Return the (x, y) coordinate for the center point of the cell that contains the specified text.  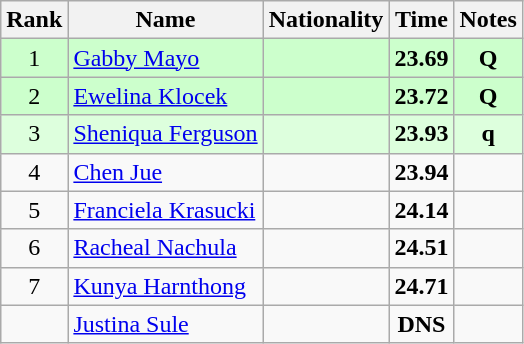
1 (34, 58)
Time (422, 20)
Rank (34, 20)
23.72 (422, 96)
Notes (488, 20)
23.94 (422, 172)
23.93 (422, 134)
Justina Sule (166, 324)
Name (166, 20)
23.69 (422, 58)
5 (34, 210)
Franciela Krasucki (166, 210)
Chen Jue (166, 172)
Nationality (326, 20)
4 (34, 172)
2 (34, 96)
24.14 (422, 210)
24.71 (422, 286)
Ewelina Klocek (166, 96)
Kunya Harnthong (166, 286)
Sheniqua Ferguson (166, 134)
24.51 (422, 248)
3 (34, 134)
q (488, 134)
DNS (422, 324)
6 (34, 248)
7 (34, 286)
Gabby Mayo (166, 58)
Racheal Nachula (166, 248)
